Identify which cell holds the provided text, then report its [x, y] central coordinate. 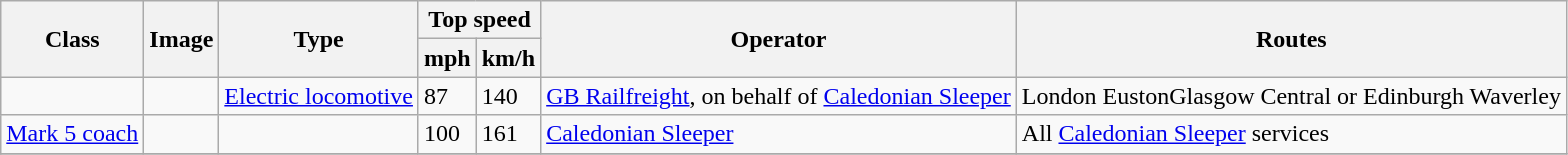
mph [447, 58]
161 [508, 134]
Top speed [479, 20]
London EustonGlasgow Central or Edinburgh Waverley [1291, 96]
Operator [779, 39]
140 [508, 96]
Image [182, 39]
100 [447, 134]
Class [72, 39]
Type [319, 39]
Mark 5 coach [72, 134]
87 [447, 96]
All Caledonian Sleeper services [1291, 134]
Electric locomotive [319, 96]
Caledonian Sleeper [779, 134]
km/h [508, 58]
GB Railfreight, on behalf of Caledonian Sleeper [779, 96]
Routes [1291, 39]
